Find where the given text appears and provide that cell's center as [x, y] coordinate. 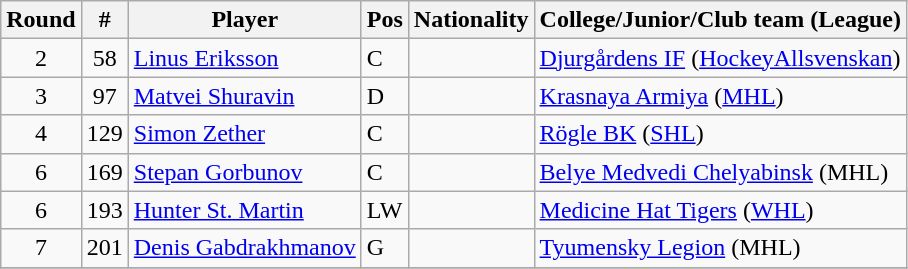
129 [104, 134]
4 [41, 134]
Stepan Gorbunov [244, 172]
97 [104, 96]
Tyumensky Legion (MHL) [720, 248]
169 [104, 172]
Simon Zether [244, 134]
Matvei Shuravin [244, 96]
201 [104, 248]
193 [104, 210]
Linus Eriksson [244, 58]
Round [41, 20]
LW [384, 210]
College/Junior/Club team (League) [720, 20]
3 [41, 96]
Medicine Hat Tigers (WHL) [720, 210]
Krasnaya Armiya (MHL) [720, 96]
Belye Medvedi Chelyabinsk (MHL) [720, 172]
7 [41, 248]
D [384, 96]
# [104, 20]
Djurgårdens IF (HockeyAllsvenskan) [720, 58]
Hunter St. Martin [244, 210]
Pos [384, 20]
Denis Gabdrakhmanov [244, 248]
Player [244, 20]
Rögle BK (SHL) [720, 134]
Nationality [471, 20]
58 [104, 58]
2 [41, 58]
G [384, 248]
